Scan for the cell matching the given text and deliver its [X, Y] coordinate at center. 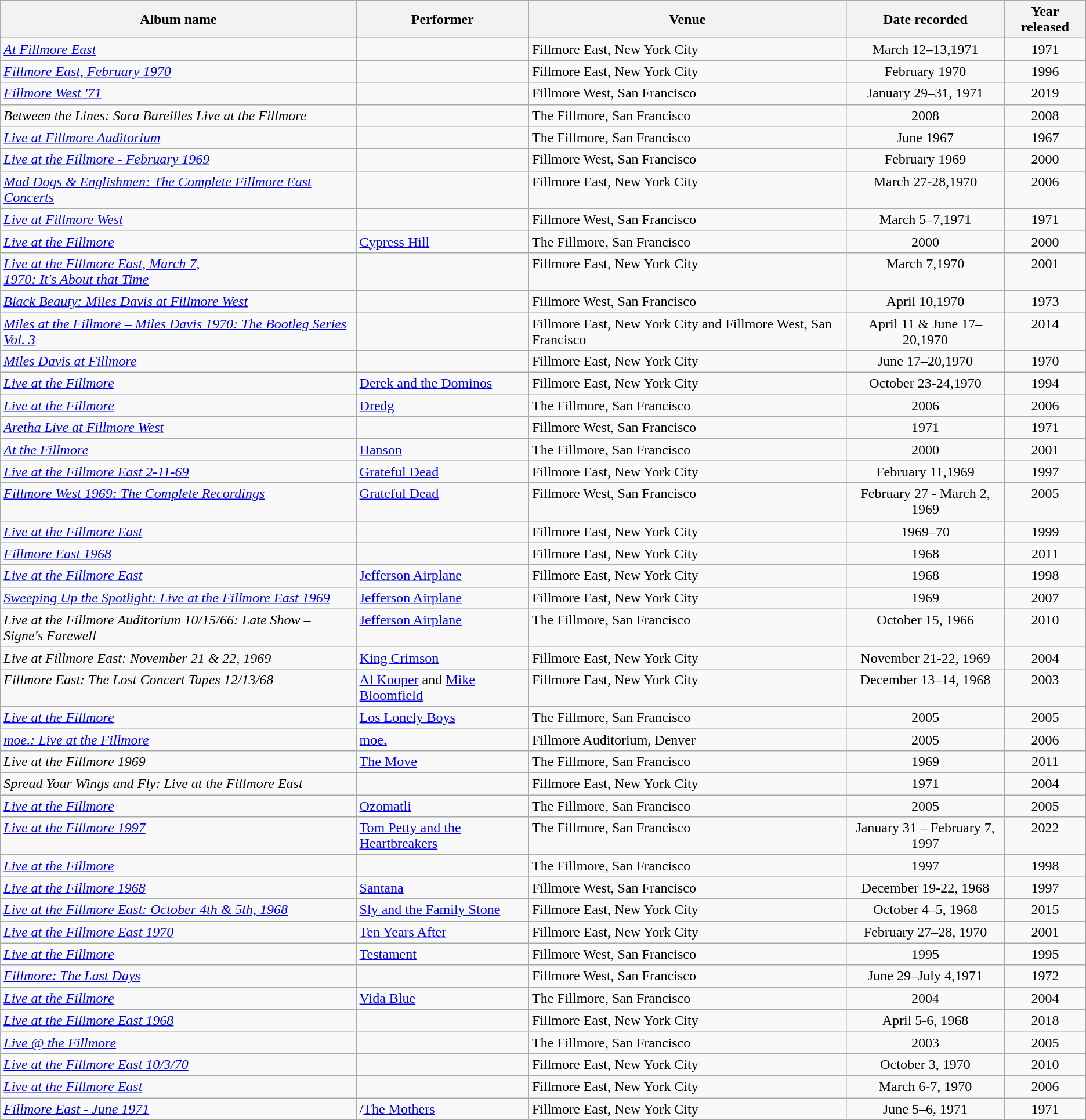
2022 [1045, 836]
February 1970 [925, 71]
Fillmore Auditorium, Denver [687, 740]
Live at the Fillmore Auditorium 10/15/66: Late Show – Signe's Farewell [179, 628]
2019 [1045, 93]
October 15, 1966 [925, 628]
1970 [1045, 362]
At Fillmore East [179, 49]
Sly and the Family Stone [442, 910]
Live at the Fillmore 1969 [179, 762]
Fillmore East, New York City and Fillmore West, San Francisco [687, 331]
Live at the Fillmore East 2-11-69 [179, 472]
2015 [1045, 910]
Spread Your Wings and Fly: Live at the Fillmore East [179, 784]
Live at the Fillmore East 10/3/70 [179, 1064]
Album name [179, 20]
1972 [1045, 976]
moe.: Live at the Fillmore [179, 740]
June 1967 [925, 138]
Hanson [442, 450]
Between the Lines: Sara Bareilles Live at the Fillmore [179, 115]
February 27 - March 2, 1969 [925, 501]
/The Mothers [442, 1109]
Black Beauty: Miles Davis at Fillmore West [179, 301]
1969–70 [925, 532]
Vida Blue [442, 998]
December 13–14, 1968 [925, 687]
February 1969 [925, 160]
Live at Fillmore West [179, 219]
Venue [687, 20]
1994 [1045, 384]
Live at the Fillmore 1997 [179, 836]
Los Lonely Boys [442, 717]
February 27–28, 1970 [925, 932]
October 23-24,1970 [925, 384]
Dredg [442, 406]
December 19-22, 1968 [925, 888]
March 12–13,1971 [925, 49]
Sweeping Up the Spotlight: Live at the Fillmore East 1969 [179, 598]
2007 [1045, 598]
At the Fillmore [179, 450]
Miles at the Fillmore – Miles Davis 1970: The Bootleg Series Vol. 3 [179, 331]
Year released [1045, 20]
November 21-22, 1969 [925, 657]
1999 [1045, 532]
March 27-28,1970 [925, 189]
March 7,1970 [925, 272]
April 5-6, 1968 [925, 1020]
Live at the Fillmore East 1970 [179, 932]
Live at the Fillmore 1968 [179, 888]
Fillmore West 1969: The Complete Recordings [179, 501]
1996 [1045, 71]
Live @ the Fillmore [179, 1042]
Fillmore East: The Lost Concert Tapes 12/13/68 [179, 687]
February 11,1969 [925, 472]
Derek and the Dominos [442, 384]
Testament [442, 954]
March 5–7,1971 [925, 219]
Fillmore East 1968 [179, 554]
Al Kooper and Mike Bloomfield [442, 687]
Mad Dogs & Englishmen: The Complete Fillmore East Concerts [179, 189]
Fillmore East, February 1970 [179, 71]
Tom Petty and the Heartbreakers [442, 836]
moe. [442, 740]
Live at the Fillmore East: October 4th & 5th, 1968 [179, 910]
March 6-7, 1970 [925, 1086]
Live at Fillmore Auditorium [179, 138]
April 10,1970 [925, 301]
Miles Davis at Fillmore [179, 362]
King Crimson [442, 657]
October 3, 1970 [925, 1064]
Ten Years After [442, 932]
Fillmore East - June 1971 [179, 1109]
Aretha Live at Fillmore West [179, 428]
Santana [442, 888]
Live at the Fillmore East 1968 [179, 1020]
Cypress Hill [442, 241]
Live at Fillmore East: November 21 & 22, 1969 [179, 657]
Date recorded [925, 20]
January 31 – February 7, 1997 [925, 836]
Performer [442, 20]
Live at the Fillmore East, March 7,1970: It's About that Time [179, 272]
The Move [442, 762]
Fillmore: The Last Days [179, 976]
June 17–20,1970 [925, 362]
June 5–6, 1971 [925, 1109]
1973 [1045, 301]
April 11 & June 17–20,1970 [925, 331]
2018 [1045, 1020]
1967 [1045, 138]
June 29–July 4,1971 [925, 976]
2014 [1045, 331]
October 4–5, 1968 [925, 910]
Fillmore West '71 [179, 93]
Live at the Fillmore - February 1969 [179, 160]
January 29–31, 1971 [925, 93]
Ozomatli [442, 806]
